For the text-containing cell, return its midpoint in [x, y] coordinate format. 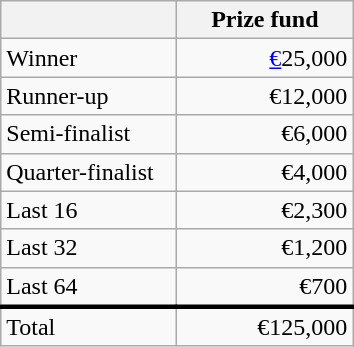
Last 64 [89, 287]
€12,000 [265, 96]
Last 16 [89, 210]
€2,300 [265, 210]
Semi-finalist [89, 134]
Quarter-finalist [89, 172]
€6,000 [265, 134]
Prize fund [265, 20]
€125,000 [265, 327]
Runner-up [89, 96]
€25,000 [265, 58]
€4,000 [265, 172]
€1,200 [265, 248]
Total [89, 327]
€700 [265, 287]
Winner [89, 58]
Last 32 [89, 248]
